Pinpoint the cell where the given text exists, returning its [x, y] midpoint coordinate. 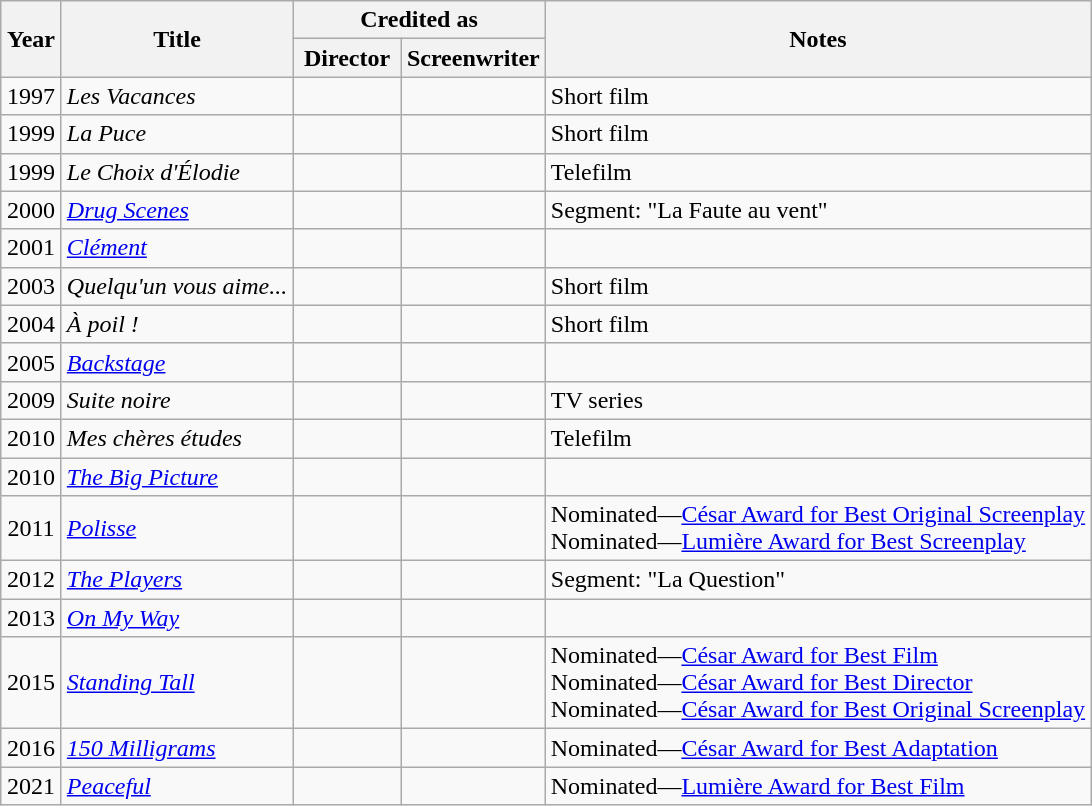
Nominated—César Award for Best Original ScreenplayNominated—Lumière Award for Best Screenplay [818, 528]
2001 [32, 248]
2011 [32, 528]
2003 [32, 286]
Les Vacances [176, 96]
Segment: "La Question" [818, 580]
Year [32, 39]
2013 [32, 618]
150 Milligrams [176, 748]
1997 [32, 96]
2021 [32, 786]
2000 [32, 210]
TV series [818, 400]
Title [176, 39]
Suite noire [176, 400]
Screenwriter [473, 58]
Standing Tall [176, 683]
Segment: "La Faute au vent" [818, 210]
Nominated—Lumière Award for Best Film [818, 786]
Drug Scenes [176, 210]
Polisse [176, 528]
À poil ! [176, 324]
On My Way [176, 618]
2016 [32, 748]
Nominated—César Award for Best FilmNominated—César Award for Best DirectorNominated—César Award for Best Original Screenplay [818, 683]
Clément [176, 248]
Peaceful [176, 786]
2009 [32, 400]
The Players [176, 580]
Le Choix d'Élodie [176, 172]
Nominated—César Award for Best Adaptation [818, 748]
2012 [32, 580]
2015 [32, 683]
Credited as [419, 20]
The Big Picture [176, 477]
Director [348, 58]
Mes chères études [176, 438]
Quelqu'un vous aime... [176, 286]
2004 [32, 324]
Notes [818, 39]
Backstage [176, 362]
La Puce [176, 134]
2005 [32, 362]
